Capture the cell that displays the provided text and extract its [X, Y] central coordinate. 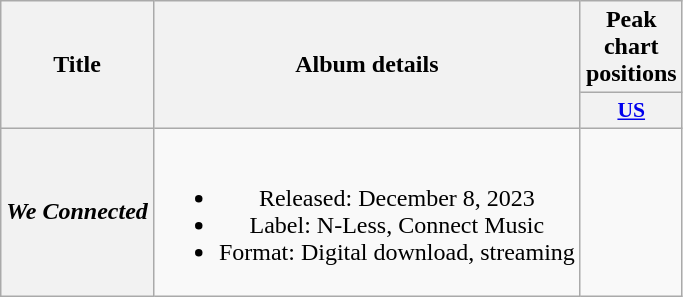
Peak chart positions [631, 47]
We Connected [78, 212]
Album details [366, 65]
US [631, 111]
Released: December 8, 2023Label: N-Less, Connect MusicFormat: Digital download, streaming [366, 212]
Title [78, 65]
